Return [x, y] of the center of cell containing provided text 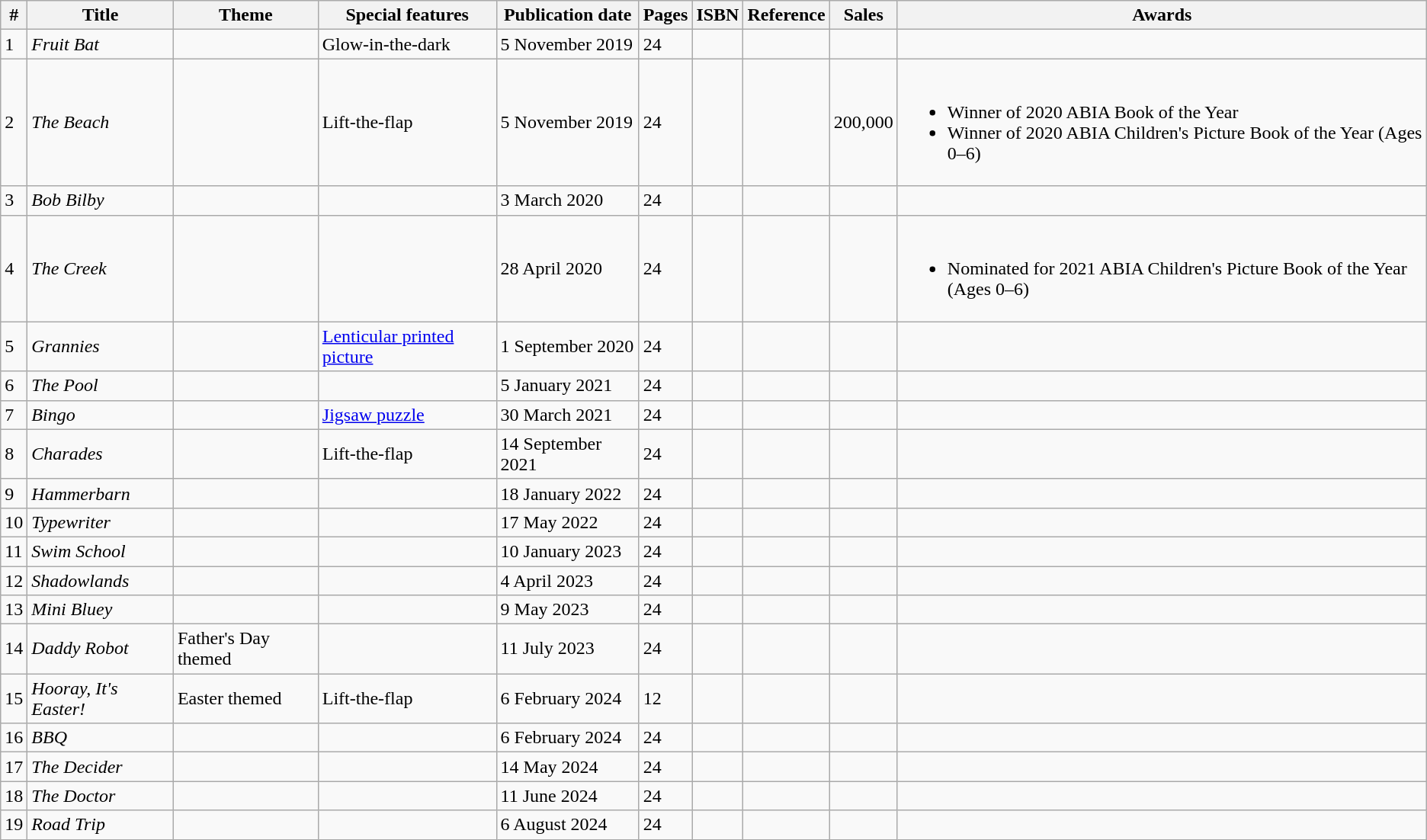
7 [14, 415]
The Doctor [101, 796]
Reference [787, 15]
10 [14, 522]
Swim School [101, 551]
Theme [245, 15]
8 [14, 454]
Bingo [101, 415]
The Creek [101, 268]
11 June 2024 [567, 796]
4 [14, 268]
200,000 [863, 122]
14 May 2024 [567, 767]
4 April 2023 [567, 580]
Title [101, 15]
1 [14, 44]
The Beach [101, 122]
Easter themed [245, 698]
Winner of 2020 ABIA Book of the YearWinner of 2020 ABIA Children's Picture Book of the Year (Ages 0–6) [1162, 122]
ISBN [718, 15]
9 May 2023 [567, 610]
Awards [1162, 15]
Bob Bilby [101, 200]
The Pool [101, 386]
Lenticular printed picture [407, 346]
17 [14, 767]
Publication date [567, 15]
5 [14, 346]
19 [14, 825]
10 January 2023 [567, 551]
9 [14, 493]
30 March 2021 [567, 415]
Road Trip [101, 825]
Shadowlands [101, 580]
2 [14, 122]
14 September 2021 [567, 454]
Grannies [101, 346]
Glow-in-the-dark [407, 44]
13 [14, 610]
15 [14, 698]
Special features [407, 15]
3 March 2020 [567, 200]
14 [14, 649]
Nominated for 2021 ABIA Children's Picture Book of the Year (Ages 0–6) [1162, 268]
Charades [101, 454]
Fruit Bat [101, 44]
16 [14, 738]
6 [14, 386]
11 July 2023 [567, 649]
Hooray, It's Easter! [101, 698]
1 September 2020 [567, 346]
18 [14, 796]
# [14, 15]
BBQ [101, 738]
11 [14, 551]
Father's Day themed [245, 649]
Hammerbarn [101, 493]
Pages [665, 15]
17 May 2022 [567, 522]
5 January 2021 [567, 386]
Typewriter [101, 522]
Sales [863, 15]
3 [14, 200]
18 January 2022 [567, 493]
6 August 2024 [567, 825]
The Decider [101, 767]
28 April 2020 [567, 268]
Mini Bluey [101, 610]
Jigsaw puzzle [407, 415]
Daddy Robot [101, 649]
